Return (x, y) of the center of cell containing provided text 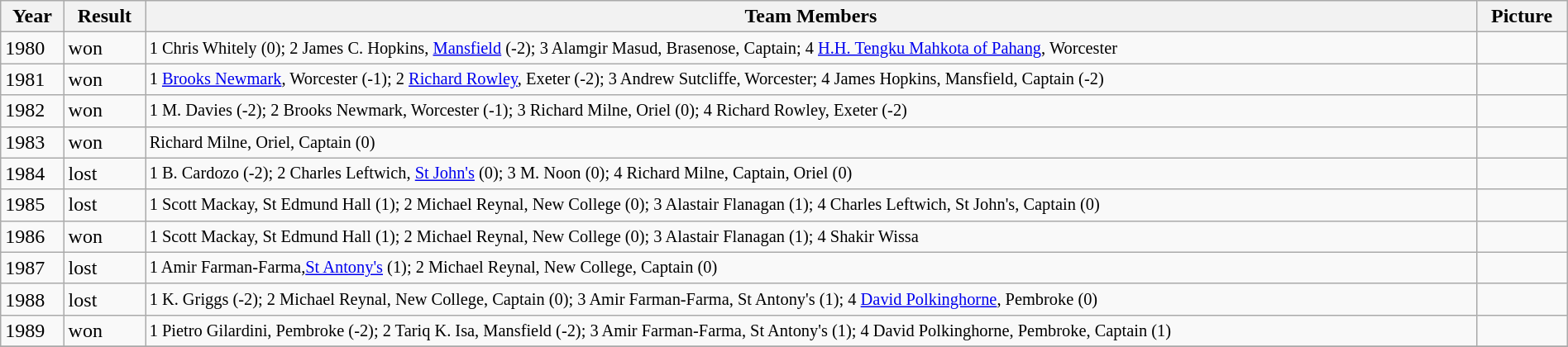
1981 (32, 79)
1983 (32, 142)
1985 (32, 205)
1 Chris Whitely (0); 2 James C. Hopkins, Mansfield (-2); 3 Alamgir Masud, Brasenose, Captain; 4 H.H. Tengku Mahkota of Pahang, Worcester (810, 48)
1 Amir Farman-Farma,St Antony's (1); 2 Michael Reynal, New College, Captain (0) (810, 268)
1988 (32, 299)
1 Brooks Newmark, Worcester (-1); 2 Richard Rowley, Exeter (-2); 3 Andrew Sutcliffe, Worcester; 4 James Hopkins, Mansfield, Captain (-2) (810, 79)
1986 (32, 236)
1 Scott Mackay, St Edmund Hall (1); 2 Michael Reynal, New College (0); 3 Alastair Flanagan (1); 4 Shakir Wissa (810, 236)
1987 (32, 268)
Result (104, 17)
Picture (1522, 17)
Year (32, 17)
1989 (32, 330)
1 B. Cardozo (-2); 2 Charles Leftwich, St John's (0); 3 M. Noon (0); 4 Richard Milne, Captain, Oriel (0) (810, 173)
1 K. Griggs (-2); 2 Michael Reynal, New College, Captain (0); 3 Amir Farman-Farma, St Antony's (1); 4 David Polkinghorne, Pembroke (0) (810, 299)
1980 (32, 48)
1984 (32, 173)
Richard Milne, Oriel, Captain (0) (810, 142)
Team Members (810, 17)
1 M. Davies (-2); 2 Brooks Newmark, Worcester (-1); 3 Richard Milne, Oriel (0); 4 Richard Rowley, Exeter (-2) (810, 111)
1 Scott Mackay, St Edmund Hall (1); 2 Michael Reynal, New College (0); 3 Alastair Flanagan (1); 4 Charles Leftwich, St John's, Captain (0) (810, 205)
1982 (32, 111)
1 Pietro Gilardini, Pembroke (-2); 2 Tariq K. Isa, Mansfield (-2); 3 Amir Farman-Farma, St Antony's (1); 4 David Polkinghorne, Pembroke, Captain (1) (810, 330)
